Return the [X, Y] coordinate for the center point of the cell that contains the specified text.  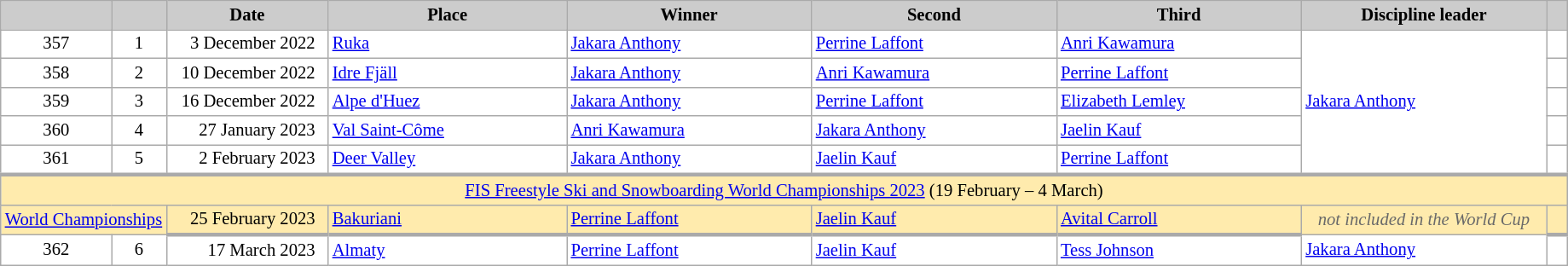
Tess Johnson [1178, 249]
Val Saint-Côme [448, 130]
16 December 2022 [247, 101]
362 [56, 249]
2 February 2023 [247, 159]
World Championships [84, 220]
Third [1178, 14]
Alpe d'Huez [448, 101]
17 March 2023 [247, 249]
361 [56, 159]
3 [139, 101]
Place [448, 14]
Idre Fjäll [448, 72]
359 [56, 101]
Deer Valley [448, 159]
Winner [689, 14]
Almaty [448, 249]
Date [247, 14]
FIS Freestyle Ski and Snowboarding World Championships 2023 (19 February – 4 March) [784, 189]
6 [139, 249]
Avital Carroll [1178, 220]
not included in the World Cup [1424, 220]
357 [56, 43]
Discipline leader [1424, 14]
27 January 2023 [247, 130]
Bakuriani [448, 220]
Ruka [448, 43]
2 [139, 72]
10 December 2022 [247, 72]
1 [139, 43]
4 [139, 130]
5 [139, 159]
Second [934, 14]
Elizabeth Lemley [1178, 101]
358 [56, 72]
360 [56, 130]
3 December 2022 [247, 43]
25 February 2023 [247, 220]
